Search for the cell housing the specified text and yield its (x, y) center coordinate. 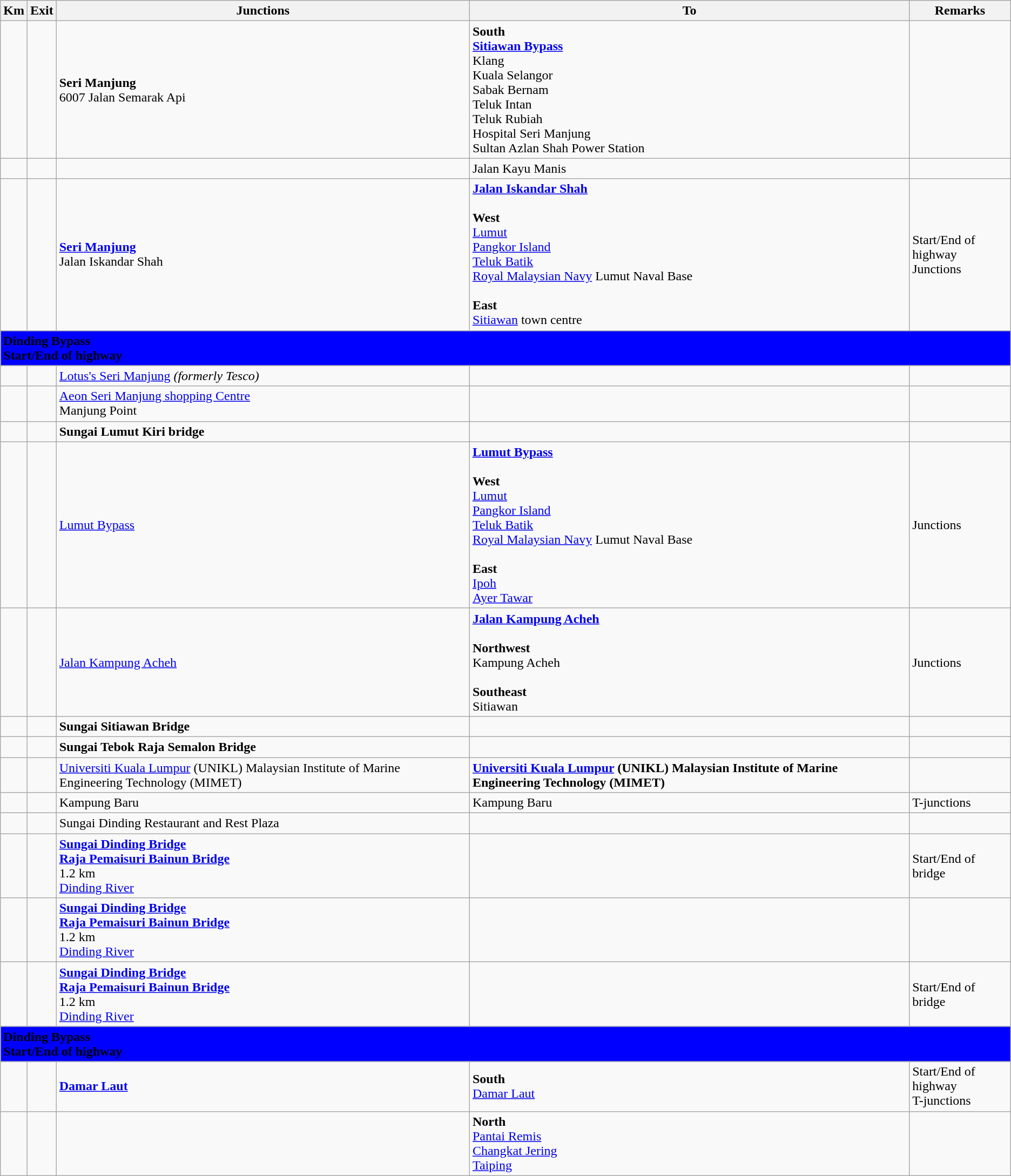
Remarks (960, 11)
Exit (42, 11)
Lumut BypassWest Lumut Pangkor Island Teluk Batik Royal Malaysian Navy Lumut Naval BaseEast Ipoh Ayer Tawar (689, 525)
South Damar Laut (689, 1086)
Sungai Sitiawan Bridge (262, 726)
Damar Laut (262, 1086)
Jalan Iskandar ShahWest Lumut Pangkor Island Teluk Batik Royal Malaysian Navy Lumut Naval BaseEast Sitiawan town centre (689, 255)
Seri Manjung6007 Jalan Semarak Api (262, 90)
Sungai Tebok Raja Semalon Bridge (262, 747)
T-junctions (960, 803)
Km (14, 11)
South Sitiawan Bypass Klang Kuala Selangor Sabak Bernam Teluk IntanTeluk RubiahHospital Seri Manjung Sultan Azlan Shah Power Station (689, 90)
North Pantai Remis Changkat Jering Taiping (689, 1144)
Lumut Bypass (262, 525)
Jalan Kampung AchehNorthwestKampung AchehSoutheastSitiawan (689, 662)
Aeon Seri Manjung shopping CentreManjung Point (262, 404)
Sungai Lumut Kiri bridge (262, 431)
Start/End of highwayT-junctions (960, 1086)
Seri ManjungJalan Iskandar Shah (262, 255)
To (689, 11)
Jalan Kampung Acheh (262, 662)
Start/End of highwayJunctions (960, 255)
Sungai Dinding Restaurant and Rest Plaza (262, 823)
Jalan Kayu Manis (689, 168)
Lotus's Seri Manjung (formerly Tesco) (262, 376)
